Search for the cell housing the specified text and yield its [x, y] center coordinate. 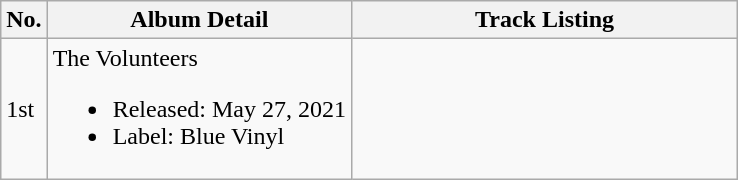
1st [24, 109]
Track Listing [545, 20]
The VolunteersReleased: May 27, 2021Label: Blue Vinyl [199, 109]
Album Detail [199, 20]
No. [24, 20]
